Scan for the cell matching the given text and deliver its [x, y] coordinate at center. 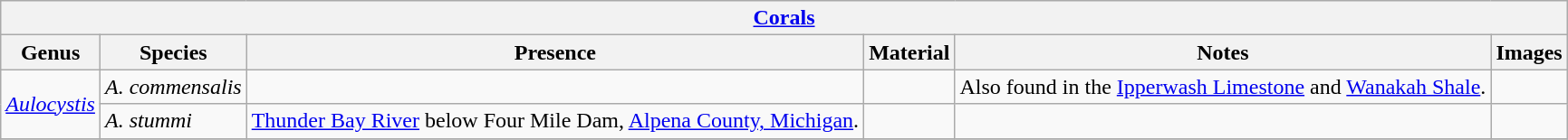
Aulocystis [51, 104]
A. stummi [173, 121]
Also found in the Ipperwash Limestone and Wanakah Shale. [1223, 87]
A. commensalis [173, 87]
Corals [784, 18]
Presence [554, 52]
Material [909, 52]
Thunder Bay River below Four Mile Dam, Alpena County, Michigan. [554, 121]
Images [1529, 52]
Notes [1223, 52]
Genus [51, 52]
Species [173, 52]
